Scan for the cell matching the given text and deliver its (X, Y) coordinate at center. 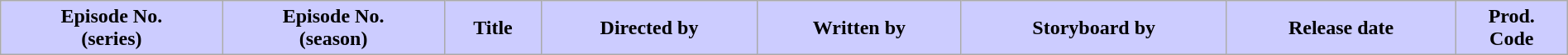
Episode No.(season) (333, 28)
Storyboard by (1093, 28)
Release date (1341, 28)
Directed by (650, 28)
Episode No.(series) (112, 28)
Title (493, 28)
Written by (858, 28)
Prod.Code (1512, 28)
